Search for the cell housing the specified text and yield its [x, y] center coordinate. 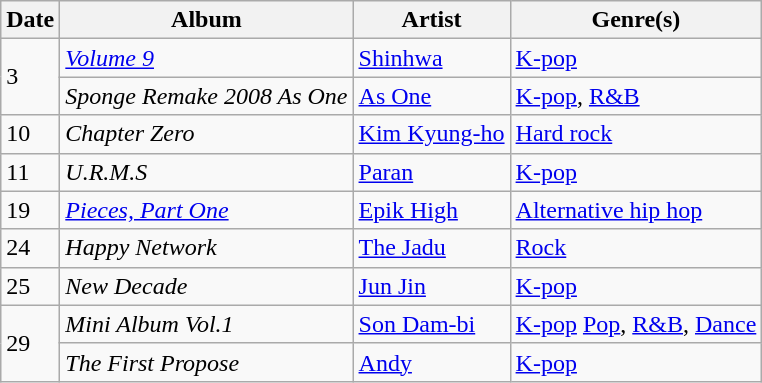
K-pop Pop, R&B, Dance [636, 324]
Mini Album Vol.1 [206, 324]
Epik High [432, 210]
Jun Jin [432, 286]
19 [30, 210]
3 [30, 77]
Son Dam-bi [432, 324]
Sponge Remake 2008 As One [206, 96]
Paran [432, 172]
Happy Network [206, 248]
As One [432, 96]
Shinhwa [432, 58]
The Jadu [432, 248]
11 [30, 172]
Volume 9 [206, 58]
25 [30, 286]
Rock [636, 248]
K-pop, R&B [636, 96]
29 [30, 343]
10 [30, 134]
Andy [432, 362]
Pieces, Part One [206, 210]
Chapter Zero [206, 134]
Hard rock [636, 134]
Genre(s) [636, 20]
Kim Kyung-ho [432, 134]
Album [206, 20]
Date [30, 20]
Alternative hip hop [636, 210]
Artist [432, 20]
New Decade [206, 286]
24 [30, 248]
The First Propose [206, 362]
U.R.M.S [206, 172]
